Find where the given text appears and provide that cell's center as (x, y) coordinate. 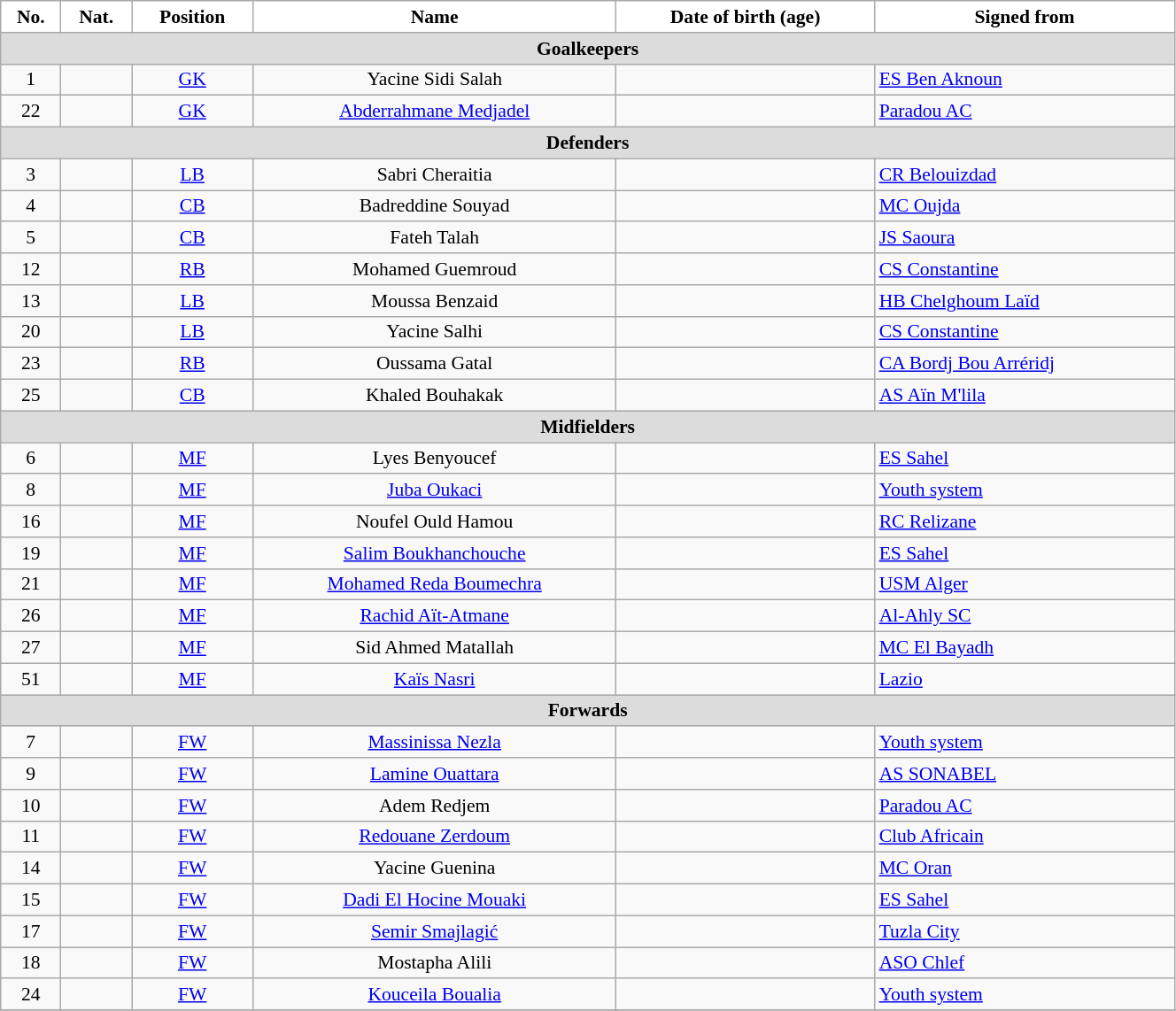
Oussama Gatal (435, 364)
16 (31, 521)
Midfielders (588, 427)
Moussa Benzaid (435, 301)
AS SONABEL (1025, 774)
Noufel Ould Hamou (435, 521)
Date of birth (age) (746, 17)
Lazio (1025, 679)
Lyes Benyoucef (435, 459)
ES Ben Aknoun (1025, 80)
26 (31, 616)
25 (31, 396)
22 (31, 112)
Yacine Guenina (435, 868)
RC Relizane (1025, 521)
13 (31, 301)
No. (31, 17)
Mostapha Alili (435, 963)
Forwards (588, 711)
51 (31, 679)
Massinissa Nezla (435, 743)
MC El Bayadh (1025, 648)
Signed from (1025, 17)
Salim Boukhanchouche (435, 553)
19 (31, 553)
Al-Ahly SC (1025, 616)
Juba Oukaci (435, 490)
3 (31, 174)
6 (31, 459)
CR Belouizdad (1025, 174)
Kouceila Boualia (435, 995)
Mohamed Guemroud (435, 269)
Adem Redjem (435, 806)
MC Oujda (1025, 206)
9 (31, 774)
Khaled Bouhakak (435, 396)
HB Chelghoum Laïd (1025, 301)
ASO Chlef (1025, 963)
7 (31, 743)
Defenders (588, 143)
Goalkeepers (588, 49)
Position (193, 17)
Nat. (97, 17)
18 (31, 963)
20 (31, 332)
15 (31, 900)
5 (31, 238)
CA Bordj Bou Arréridj (1025, 364)
11 (31, 837)
1 (31, 80)
Mohamed Reda Boumechra (435, 584)
USM Alger (1025, 584)
Yacine Salhi (435, 332)
Redouane Zerdoum (435, 837)
17 (31, 931)
12 (31, 269)
Semir Smajlagić (435, 931)
Club Africain (1025, 837)
JS Saoura (1025, 238)
8 (31, 490)
AS Aïn M'lila (1025, 396)
Dadi El Hocine Mouaki (435, 900)
24 (31, 995)
23 (31, 364)
27 (31, 648)
Lamine Ouattara (435, 774)
Fateh Talah (435, 238)
Yacine Sidi Salah (435, 80)
Sid Ahmed Matallah (435, 648)
Tuzla City (1025, 931)
4 (31, 206)
MC Oran (1025, 868)
10 (31, 806)
14 (31, 868)
Kaïs Nasri (435, 679)
21 (31, 584)
Rachid Aït-Atmane (435, 616)
Badreddine Souyad (435, 206)
Abderrahmane Medjadel (435, 112)
Name (435, 17)
Sabri Cheraitia (435, 174)
